Capture the cell that displays the provided text and extract its (x, y) central coordinate. 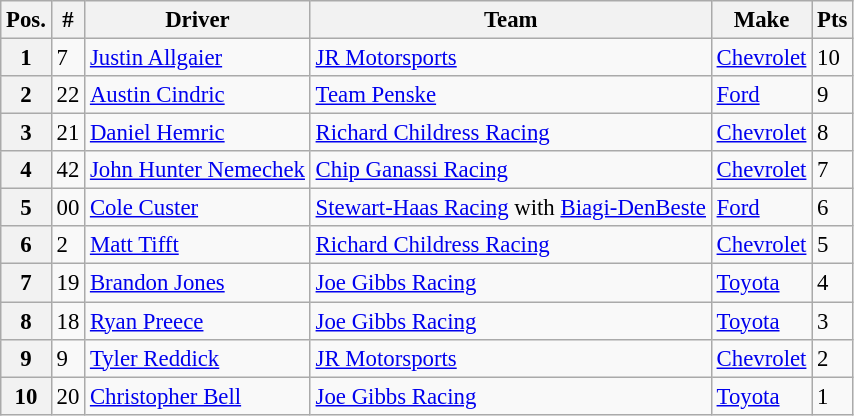
Driver (198, 20)
18 (68, 321)
22 (68, 95)
Christopher Bell (198, 396)
Ryan Preece (198, 321)
42 (68, 170)
Matt Tifft (198, 245)
Team Penske (510, 95)
20 (68, 396)
Brandon Jones (198, 283)
Team (510, 20)
Make (761, 20)
John Hunter Nemechek (198, 170)
Tyler Reddick (198, 358)
# (68, 20)
Stewart-Haas Racing with Biagi-DenBeste (510, 208)
21 (68, 133)
Chip Ganassi Racing (510, 170)
Daniel Hemric (198, 133)
Justin Allgaier (198, 58)
Pos. (26, 20)
Austin Cindric (198, 95)
Cole Custer (198, 208)
19 (68, 283)
Pts (832, 20)
00 (68, 208)
